Output the (X, Y) coordinate of the center of the cell containing the given text.  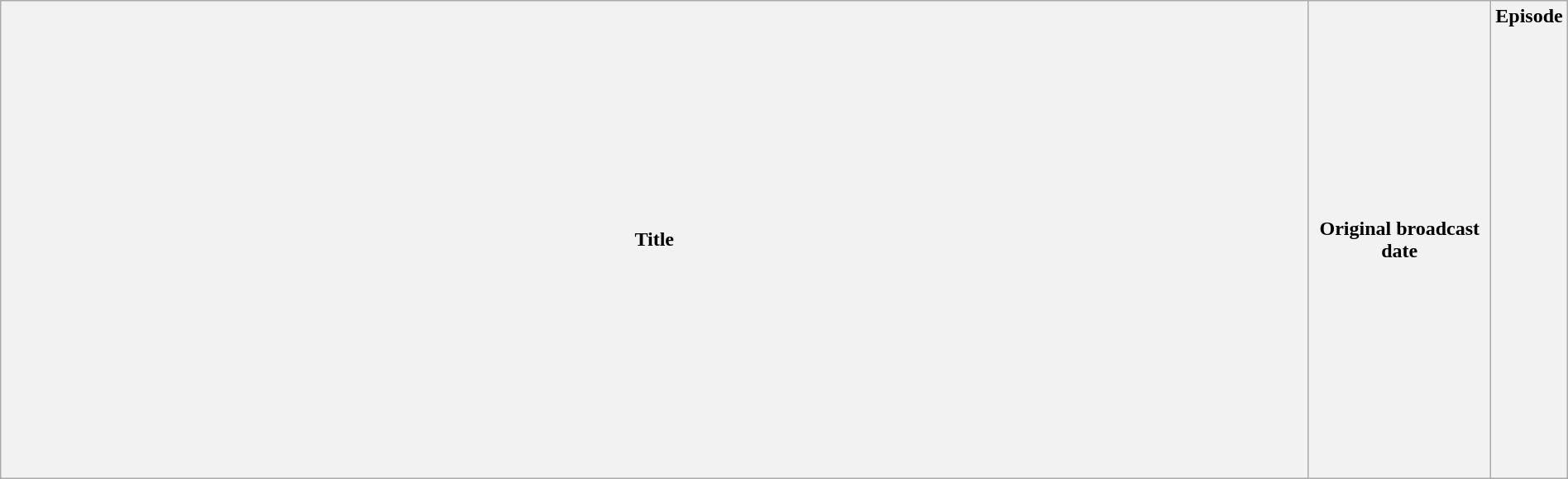
Episode (1529, 240)
Title (655, 240)
Original broadcast date (1399, 240)
